Scan for the cell matching the given text and deliver its (x, y) coordinate at center. 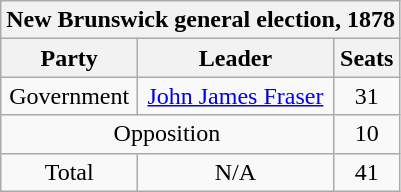
Seats (366, 58)
John James Fraser (236, 96)
31 (366, 96)
Party (70, 58)
Opposition (167, 134)
N/A (236, 172)
10 (366, 134)
Total (70, 172)
41 (366, 172)
Government (70, 96)
New Brunswick general election, 1878 (201, 20)
Leader (236, 58)
